From the cell containing the given text, extract its center point as [X, Y] coordinate. 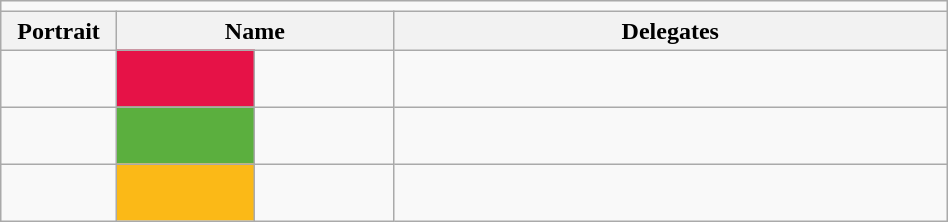
Delegates [670, 31]
Name [254, 31]
Portrait [59, 31]
